Determine the [X, Y] coordinate at the center of the cell enclosing the given text.  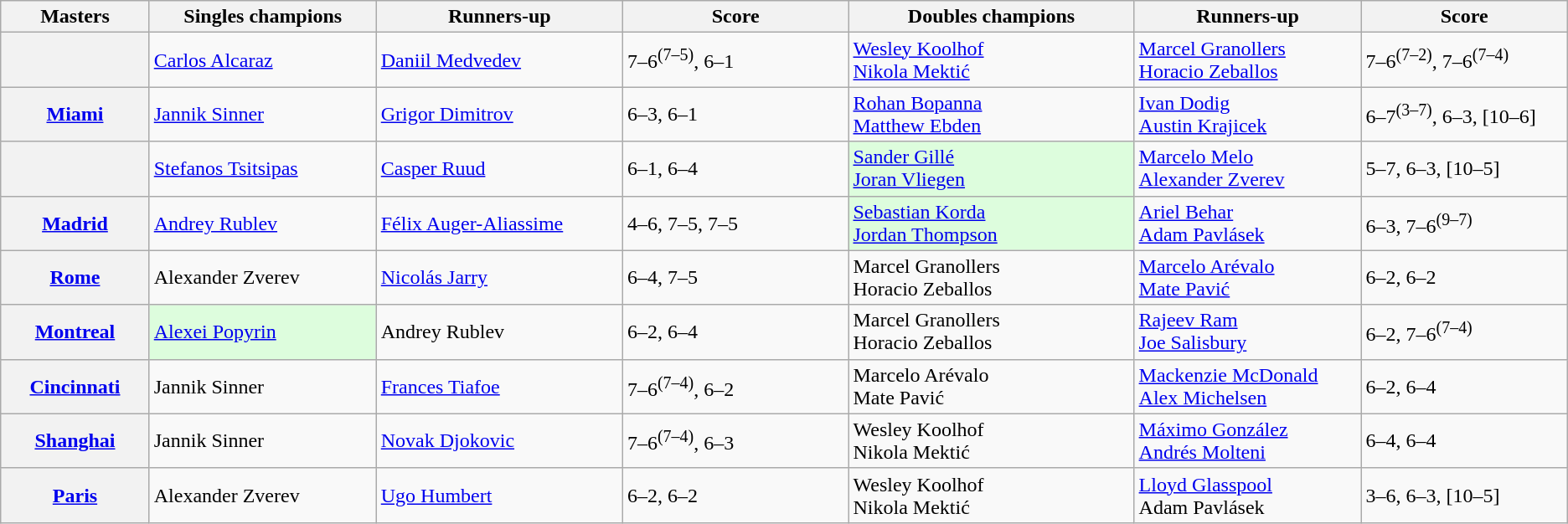
6–4, 6–4 [1464, 440]
Rajeev Ram Joe Salisbury [1248, 331]
Ivan Dodig Austin Krajicek [1248, 114]
6–3, 6–1 [735, 114]
3–6, 6–3, [10–5] [1464, 496]
Shanghai [75, 440]
Carlos Alcaraz [263, 60]
Máximo González Andrés Molteni [1248, 440]
Paris [75, 496]
Singles champions [263, 17]
Masters [75, 17]
Lloyd Glasspool Adam Pavlásek [1248, 496]
Casper Ruud [499, 169]
6–1, 6–4 [735, 169]
Stefanos Tsitsipas [263, 169]
7–6(7–2), 7–6(7–4) [1464, 60]
Rome [75, 278]
4–6, 7–5, 7–5 [735, 223]
7–6(7–5), 6–1 [735, 60]
Ugo Humbert [499, 496]
Nicolás Jarry [499, 278]
Novak Djokovic [499, 440]
Mackenzie McDonald Alex Michelsen [1248, 387]
Daniil Medvedev [499, 60]
Ariel Behar Adam Pavlásek [1248, 223]
Marcelo Melo Alexander Zverev [1248, 169]
7–6(7–4), 6–2 [735, 387]
Cincinnati [75, 387]
Sebastian Korda Jordan Thompson [992, 223]
Rohan Bopanna Matthew Ebden [992, 114]
Miami [75, 114]
Montreal [75, 331]
Grigor Dimitrov [499, 114]
6–2, 7–6(7–4) [1464, 331]
6–4, 7–5 [735, 278]
Doubles champions [992, 17]
Alexei Popyrin [263, 331]
6–3, 7–6(9–7) [1464, 223]
Félix Auger-Aliassime [499, 223]
6–7(3–7), 6–3, [10–6] [1464, 114]
5–7, 6–3, [10–5] [1464, 169]
7–6(7–4), 6–3 [735, 440]
Madrid [75, 223]
Sander Gillé Joran Vliegen [992, 169]
Frances Tiafoe [499, 387]
